Locate the cell with the specified text and output its (x, y) center coordinate. 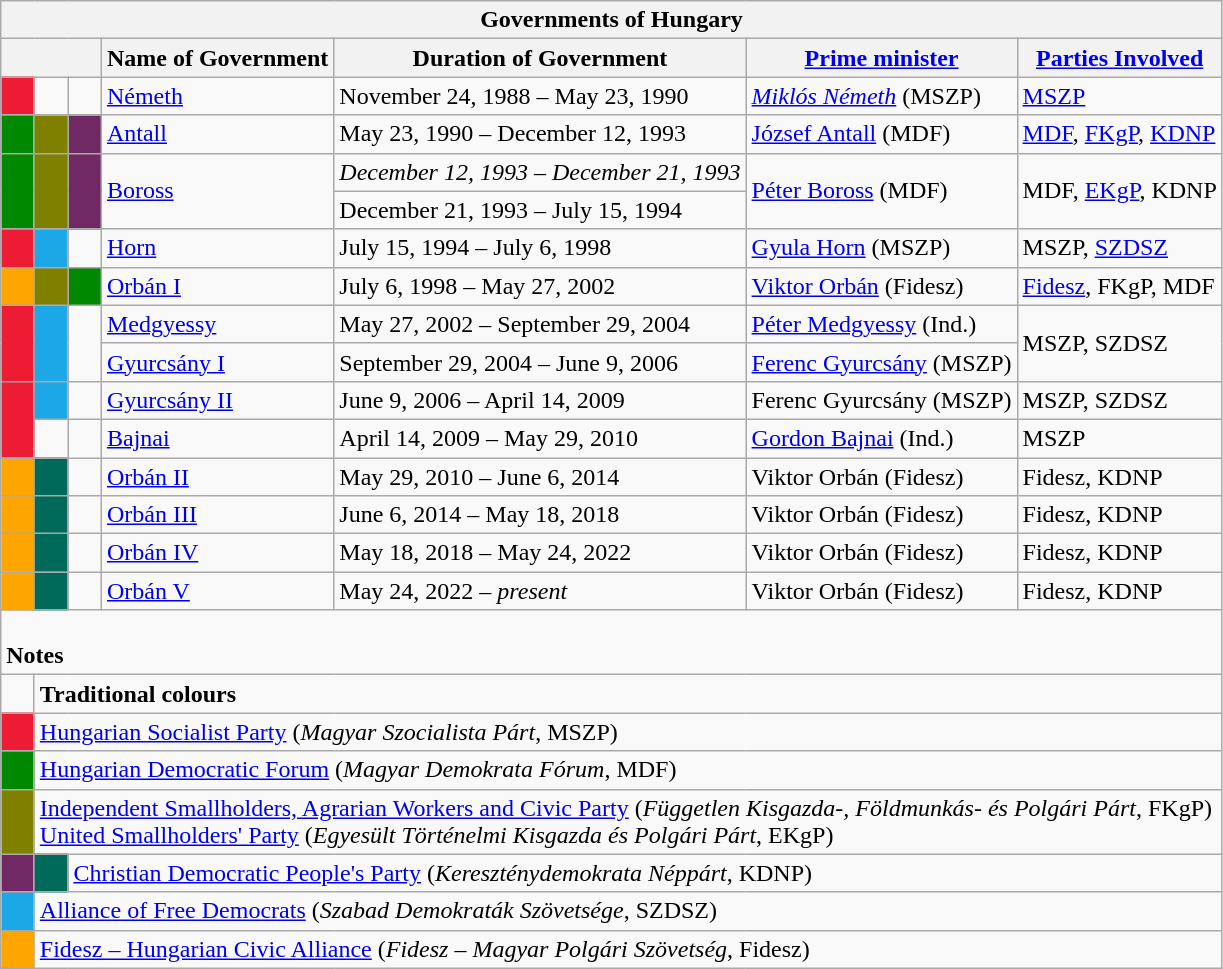
Duration of Government (540, 58)
June 6, 2014 – May 18, 2018 (540, 515)
July 15, 1994 – July 6, 1998 (540, 248)
Governments of Hungary (612, 20)
May 24, 2022 – present (540, 591)
Hungarian Democratic Forum (Magyar Demokrata Fórum, MDF) (628, 770)
Gyurcsány I (217, 362)
Orbán V (217, 591)
Péter Boross (MDF) (882, 191)
Parties Involved (1120, 58)
Name of Government (217, 58)
Prime minister (882, 58)
Miklós Németh (MSZP) (882, 96)
September 29, 2004 – June 9, 2006 (540, 362)
Péter Medgyessy (Ind.) (882, 324)
Christian Democratic People's Party (Kereszténydemokrata Néppárt, KDNP) (645, 873)
Traditional colours (628, 694)
December 21, 1993 – July 15, 1994 (540, 210)
Orbán I (217, 286)
Antall (217, 134)
Notes (612, 642)
Orbán IV (217, 553)
MDF, EKgP, KDNP (1120, 191)
Fidesz, FKgP, MDF (1120, 286)
May 23, 1990 – December 12, 1993 (540, 134)
Hungarian Socialist Party (Magyar Szocialista Párt, MSZP) (628, 732)
July 6, 1998 – May 27, 2002 (540, 286)
Bajnai (217, 438)
Fidesz – Hungarian Civic Alliance (Fidesz – Magyar Polgári Szövetség, Fidesz) (628, 949)
Gyurcsány II (217, 400)
Orbán II (217, 477)
May 27, 2002 – September 29, 2004 (540, 324)
November 24, 1988 – May 23, 1990 (540, 96)
Németh (217, 96)
MDF, FKgP, KDNP (1120, 134)
Horn (217, 248)
Boross (217, 191)
June 9, 2006 – April 14, 2009 (540, 400)
April 14, 2009 – May 29, 2010 (540, 438)
József Antall (MDF) (882, 134)
May 18, 2018 – May 24, 2022 (540, 553)
Orbán III (217, 515)
Medgyessy (217, 324)
Alliance of Free Democrats (Szabad Demokraták Szövetsége, SZDSZ) (628, 911)
December 12, 1993 – December 21, 1993 (540, 172)
Gordon Bajnai (Ind.) (882, 438)
Gyula Horn (MSZP) (882, 248)
May 29, 2010 – June 6, 2014 (540, 477)
